Determine the (x, y) coordinate at the center of the cell enclosing the given text.  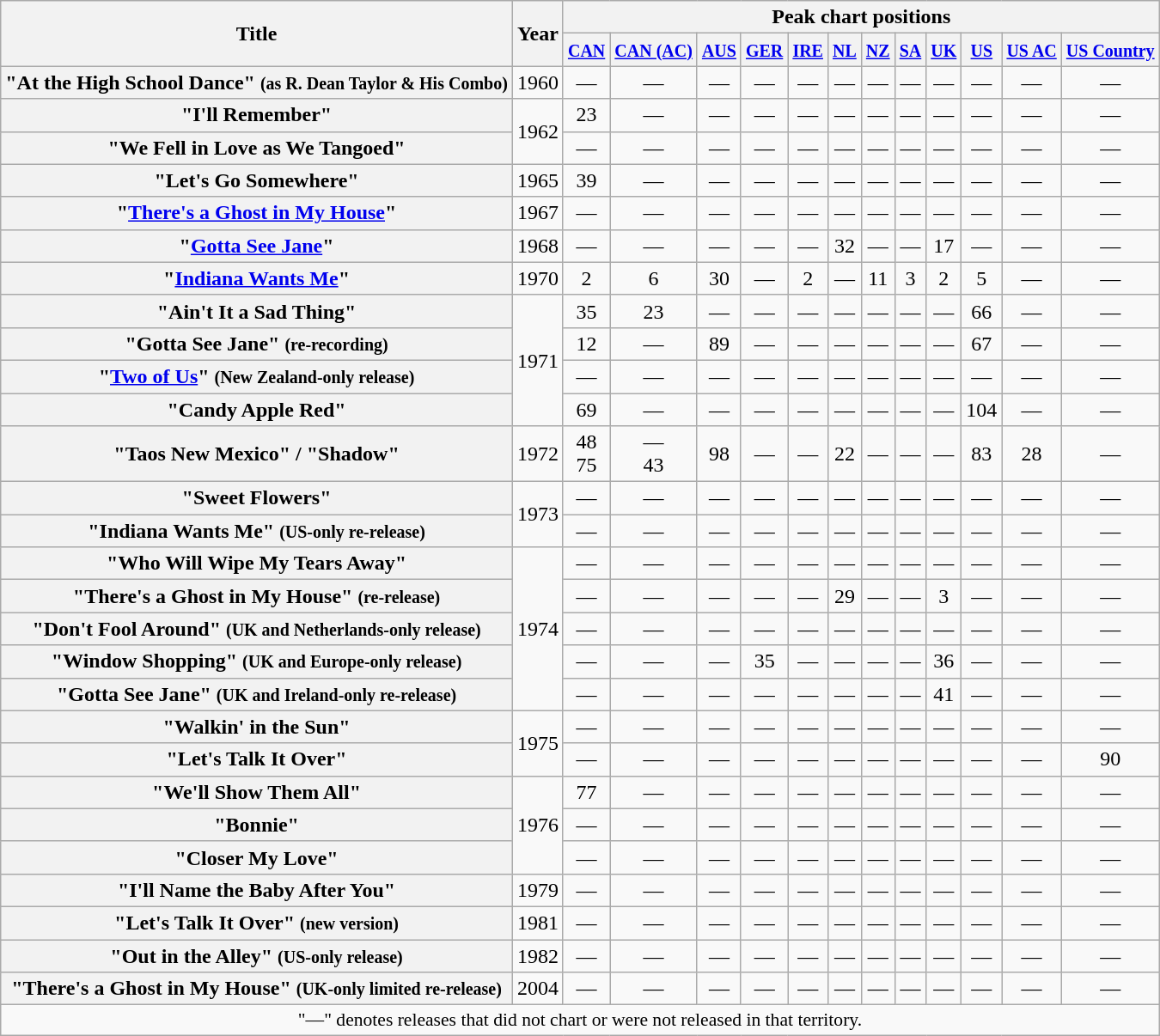
1965 (538, 180)
90 (1110, 759)
"I'll Remember" (257, 115)
104 (981, 410)
66 (981, 311)
"Gotta See Jane" (re-recording) (257, 344)
77 (586, 792)
1960 (538, 82)
Year (538, 34)
"Bonnie" (257, 825)
Title (257, 34)
"We Fell in Love as We Tangoed" (257, 148)
AUS (718, 50)
NZ (878, 50)
US AC (1031, 50)
89 (718, 344)
US (981, 50)
41 (943, 694)
"At the High School Dance" (as R. Dean Taylor & His Combo) (257, 82)
"—" denotes releases that did not chart or were not released in that territory. (580, 1021)
NL (844, 50)
28 (1031, 454)
"Let's Talk It Over" (new version) (257, 923)
"Sweet Flowers" (257, 498)
39 (586, 180)
1976 (538, 825)
"Don't Fool Around" (UK and Netherlands-only release) (257, 629)
"Indiana Wants Me" (257, 278)
1968 (538, 246)
4875 (586, 454)
Peak chart positions (861, 17)
"Candy Apple Red" (257, 410)
1981 (538, 923)
1972 (538, 454)
"There's a Ghost in My House" (UK-only limited re-release) (257, 989)
"Indiana Wants Me" (US-only re-release) (257, 531)
11 (878, 278)
"Gotta See Jane" (257, 246)
"Let's Go Somewhere" (257, 180)
69 (586, 410)
1974 (538, 629)
"We'll Show Them All" (257, 792)
"Out in the Alley" (US-only release) (257, 956)
1971 (538, 360)
1973 (538, 515)
"Closer My Love" (257, 857)
"Window Shopping" (UK and Europe-only release) (257, 661)
30 (718, 278)
36 (943, 661)
GER (764, 50)
CAN (586, 50)
2004 (538, 989)
UK (943, 50)
1967 (538, 213)
17 (943, 246)
1962 (538, 131)
"Ain't It a Sad Thing" (257, 311)
"There's a Ghost in My House" (257, 213)
"Let's Talk It Over" (257, 759)
"Walkin' in the Sun" (257, 727)
5 (981, 278)
"Gotta See Jane" (UK and Ireland-only re-release) (257, 694)
—43 (654, 454)
98 (718, 454)
1975 (538, 743)
1979 (538, 890)
"Two of Us" (New Zealand-only release) (257, 376)
SA (911, 50)
67 (981, 344)
"Who Will Wipe My Tears Away" (257, 564)
"There's a Ghost in My House" (re-release) (257, 596)
22 (844, 454)
1982 (538, 956)
83 (981, 454)
32 (844, 246)
"Taos New Mexico" / "Shadow" (257, 454)
29 (844, 596)
US Country (1110, 50)
CAN (AC) (654, 50)
IRE (808, 50)
6 (654, 278)
"I'll Name the Baby After You" (257, 890)
12 (586, 344)
1970 (538, 278)
